Search for the cell housing the specified text and yield its (X, Y) center coordinate. 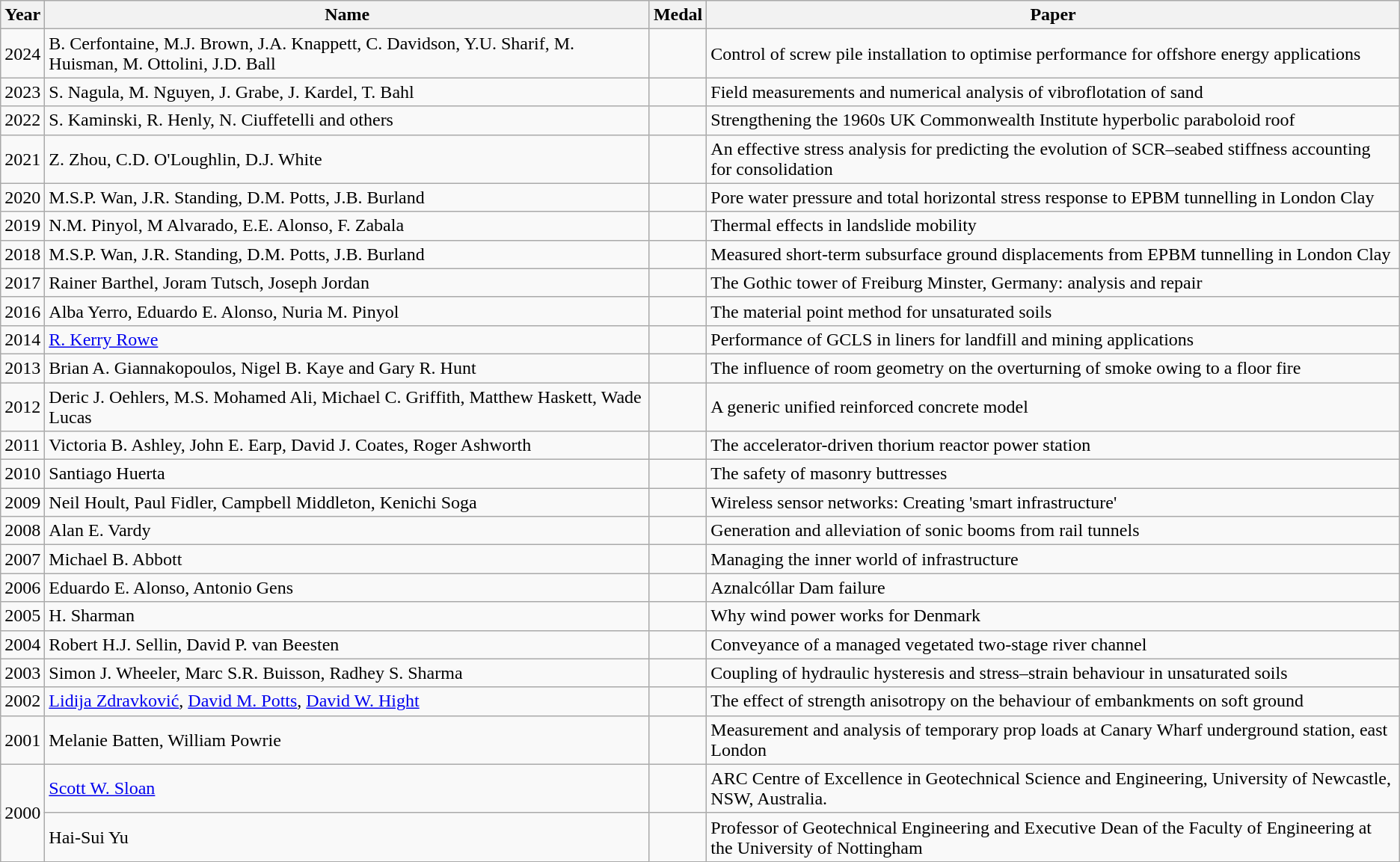
The Gothic tower of Freiburg Minster, Germany: analysis and repair (1053, 283)
Coupling of hydraulic hysteresis and stress–strain behaviour in unsaturated soils (1053, 673)
2003 (22, 673)
Michael B. Abbott (347, 559)
2016 (22, 311)
Why wind power works for Denmark (1053, 616)
Neil Hoult, Paul Fidler, Campbell Middleton, Kenichi Soga (347, 502)
2001 (22, 740)
2006 (22, 588)
H. Sharman (347, 616)
Professor of Geotechnical Engineering and Executive Dean of the Faculty of Engineering at the University of Nottingham (1053, 837)
Alan E. Vardy (347, 531)
Thermal effects in landslide mobility (1053, 226)
2018 (22, 254)
2011 (22, 446)
The material point method for unsaturated soils (1053, 311)
ARC Centre of Excellence in Geotechnical Science and Engineering, University of Newcastle, NSW, Australia. (1053, 788)
2012 (22, 407)
Measurement and analysis of temporary prop loads at Canary Wharf underground station, east London (1053, 740)
2020 (22, 197)
2005 (22, 616)
Brian A. Giannakopoulos, Nigel B. Kaye and Gary R. Hunt (347, 368)
2010 (22, 474)
Simon J. Wheeler, Marc S.R. Buisson, Radhey S. Sharma (347, 673)
2022 (22, 120)
R. Kerry Rowe (347, 339)
Victoria B. Ashley, John E. Earp, David J. Coates, Roger Ashworth (347, 446)
The effect of strength anisotropy on the behaviour of embankments on soft ground (1053, 701)
Melanie Batten, William Powrie (347, 740)
2023 (22, 92)
Alba Yerro, Eduardo E. Alonso, Nuria M. Pinyol (347, 311)
Field measurements and numerical analysis of vibroflotation of sand (1053, 92)
Measured short-term subsurface ground displacements from EPBM tunnelling in London Clay (1053, 254)
Scott W. Sloan (347, 788)
B. Cerfontaine, M.J. Brown, J.A. Knappett, C. Davidson, Y.U. Sharif, M. Huisman, M. Ottolini, J.D. Ball (347, 54)
2009 (22, 502)
Robert H.J. Sellin, David P. van Beesten (347, 644)
Lidija Zdravković, David M. Potts, David W. Hight (347, 701)
Aznalcóllar Dam failure (1053, 588)
S. Kaminski, R. Henly, N. Ciuffetelli and others (347, 120)
Year (22, 15)
2021 (22, 158)
Managing the inner world of infrastructure (1053, 559)
The safety of masonry buttresses (1053, 474)
N.M. Pinyol, M Alvarado, E.E. Alonso, F. Zabala (347, 226)
Hai-Sui Yu (347, 837)
Rainer Barthel, Joram Tutsch, Joseph Jordan (347, 283)
2000 (22, 813)
Generation and alleviation of sonic booms from rail tunnels (1053, 531)
Paper (1053, 15)
2008 (22, 531)
Wireless sensor networks: Creating 'smart infrastructure' (1053, 502)
Conveyance of a managed vegetated two-stage river channel (1053, 644)
The accelerator-driven thorium reactor power station (1053, 446)
The influence of room geometry on the overturning of smoke owing to a floor fire (1053, 368)
Medal (678, 15)
Deric J. Oehlers, M.S. Mohamed Ali, Michael C. Griffith, Matthew Haskett, Wade Lucas (347, 407)
Control of screw pile installation to optimise performance for offshore energy applications (1053, 54)
2013 (22, 368)
2024 (22, 54)
Name (347, 15)
S. Nagula, M. Nguyen, J. Grabe, J. Kardel, T. Bahl (347, 92)
2017 (22, 283)
Performance of GCLS in liners for landfill and mining applications (1053, 339)
A generic unified reinforced concrete model (1053, 407)
2014 (22, 339)
Strengthening the 1960s UK Commonwealth Institute hyperbolic paraboloid roof (1053, 120)
2019 (22, 226)
Pore water pressure and total horizontal stress response to EPBM tunnelling in London Clay (1053, 197)
2007 (22, 559)
2004 (22, 644)
An effective stress analysis for predicting the evolution of SCR–seabed stiffness accounting for consolidation (1053, 158)
Eduardo E. Alonso, Antonio Gens (347, 588)
Santiago Huerta (347, 474)
Z. Zhou, C.D. O'Loughlin, D.J. White (347, 158)
2002 (22, 701)
